Capture the cell that displays the provided text and extract its (x, y) central coordinate. 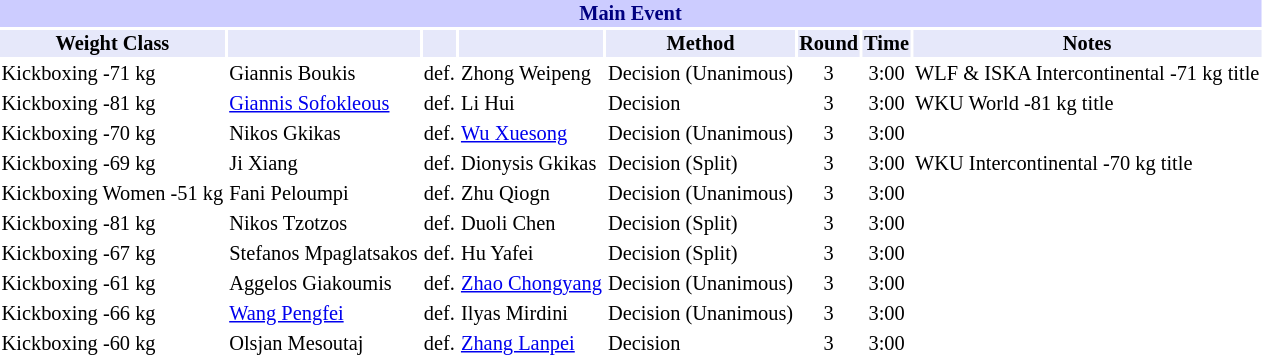
Weight Class (112, 44)
Kickboxing -67 kg (112, 254)
Dionysis Gkikas (531, 164)
Method (700, 44)
Time (887, 44)
Main Event (630, 14)
Kickboxing -70 kg (112, 134)
Notes (1088, 44)
Ilyas Mirdini (531, 314)
Hu Yafei (531, 254)
Decision (700, 104)
Nikos Tzotzos (324, 224)
Zhong Weipeng (531, 74)
Giannis Sofokleous (324, 104)
Giannis Boukis (324, 74)
Zhu Qiogn (531, 194)
WKU World -81 kg title (1088, 104)
Ji Xiang (324, 164)
Kickboxing -61 kg (112, 284)
Kickboxing -66 kg (112, 314)
Round (829, 44)
Duoli Chen (531, 224)
WKU Intercontinental -70 kg title (1088, 164)
Kickboxing Women -51 kg (112, 194)
Fani Peloumpi (324, 194)
Li Hui (531, 104)
WLF & ISKA Intercontinental -71 kg title (1088, 74)
Wang Pengfei (324, 314)
Kickboxing -71 kg (112, 74)
Aggelos Giakoumis (324, 284)
Stefanos Mpaglatsakos (324, 254)
Wu Xuesong (531, 134)
Kickboxing -69 kg (112, 164)
Zhao Chongyang (531, 284)
Nikos Gkikas (324, 134)
